Determine the (x, y) coordinate at the center of the cell enclosing the given text.  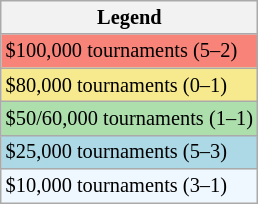
$25,000 tournaments (5–3) (130, 152)
$10,000 tournaments (3–1) (130, 186)
Legend (130, 17)
$80,000 tournaments (0–1) (130, 85)
$50/60,000 tournaments (1–1) (130, 118)
$100,000 tournaments (5–2) (130, 51)
